Search for the cell housing the specified text and yield its [X, Y] center coordinate. 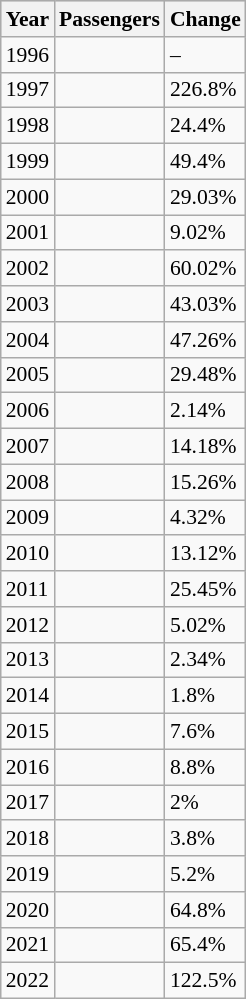
2018 [28, 839]
2021 [28, 945]
1996 [28, 55]
24.4% [206, 126]
1.8% [206, 696]
15.26% [206, 482]
2.14% [206, 411]
2019 [28, 874]
4.32% [206, 518]
2005 [28, 375]
3.8% [206, 839]
Change [206, 19]
2014 [28, 696]
2020 [28, 910]
226.8% [206, 90]
2011 [28, 589]
5.02% [206, 625]
13.12% [206, 554]
2003 [28, 304]
122.5% [206, 981]
2012 [28, 625]
1998 [28, 126]
2008 [28, 482]
2009 [28, 518]
2013 [28, 660]
2000 [28, 197]
5.2% [206, 874]
9.02% [206, 233]
2002 [28, 269]
29.48% [206, 375]
2001 [28, 233]
29.03% [206, 197]
43.03% [206, 304]
2017 [28, 803]
47.26% [206, 340]
2016 [28, 767]
25.45% [206, 589]
2010 [28, 554]
Passengers [110, 19]
2015 [28, 732]
64.8% [206, 910]
2% [206, 803]
14.18% [206, 447]
2006 [28, 411]
Year [28, 19]
2.34% [206, 660]
65.4% [206, 945]
7.6% [206, 732]
– [206, 55]
1997 [28, 90]
8.8% [206, 767]
1999 [28, 162]
2007 [28, 447]
2004 [28, 340]
60.02% [206, 269]
49.4% [206, 162]
2022 [28, 981]
